Pinpoint the cell where the given text exists, returning its (x, y) midpoint coordinate. 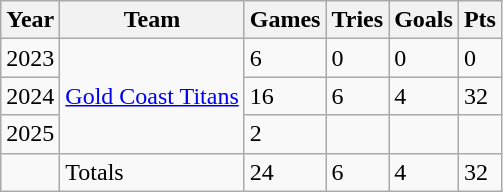
Games (285, 20)
Gold Coast Titans (152, 96)
2 (285, 134)
2024 (30, 96)
Team (152, 20)
2023 (30, 58)
Year (30, 20)
Totals (152, 172)
Tries (358, 20)
16 (285, 96)
Goals (424, 20)
24 (285, 172)
2025 (30, 134)
Pts (480, 20)
